Search for the cell housing the specified text and yield its [x, y] center coordinate. 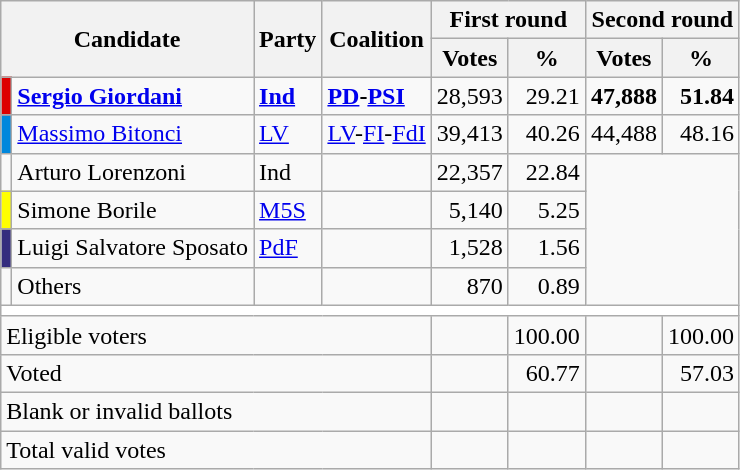
0.89 [546, 286]
PD-PSI [376, 96]
Arturo Lorenzoni [133, 172]
47,888 [624, 96]
Sergio Giordani [133, 96]
1,528 [470, 248]
Voted [216, 373]
39,413 [470, 134]
Total valid votes [216, 449]
51.84 [700, 96]
Party [288, 39]
M5S [288, 210]
Others [133, 286]
870 [470, 286]
28,593 [470, 96]
Second round [662, 20]
5.25 [546, 210]
LV [288, 134]
Candidate [128, 39]
Luigi Salvatore Sposato [133, 248]
60.77 [546, 373]
1.56 [546, 248]
57.03 [700, 373]
Blank or invalid ballots [216, 411]
Coalition [376, 39]
48.16 [700, 134]
Eligible voters [216, 335]
First round [508, 20]
LV-FI-FdI [376, 134]
40.26 [546, 134]
5,140 [470, 210]
44,488 [624, 134]
22.84 [546, 172]
Simone Borile [133, 210]
Massimo Bitonci [133, 134]
29.21 [546, 96]
22,357 [470, 172]
PdF [288, 248]
